Capture the cell that displays the provided text and extract its [x, y] central coordinate. 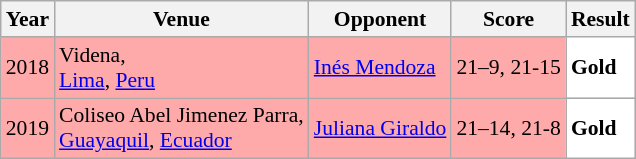
21–9, 21-15 [508, 68]
Year [28, 19]
Score [508, 19]
Coliseo Abel Jimenez Parra,Guayaquil, Ecuador [182, 128]
21–14, 21-8 [508, 128]
Juliana Giraldo [380, 128]
Result [600, 19]
Inés Mendoza [380, 68]
Opponent [380, 19]
Videna,Lima, Peru [182, 68]
2018 [28, 68]
2019 [28, 128]
Venue [182, 19]
